Search for the cell housing the specified text and yield its (x, y) center coordinate. 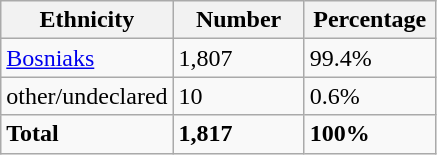
other/undeclared (87, 96)
100% (370, 134)
Number (238, 20)
10 (238, 96)
Total (87, 134)
0.6% (370, 96)
Ethnicity (87, 20)
Percentage (370, 20)
99.4% (370, 58)
1,807 (238, 58)
1,817 (238, 134)
Bosniaks (87, 58)
